Search for the cell housing the specified text and yield its (X, Y) center coordinate. 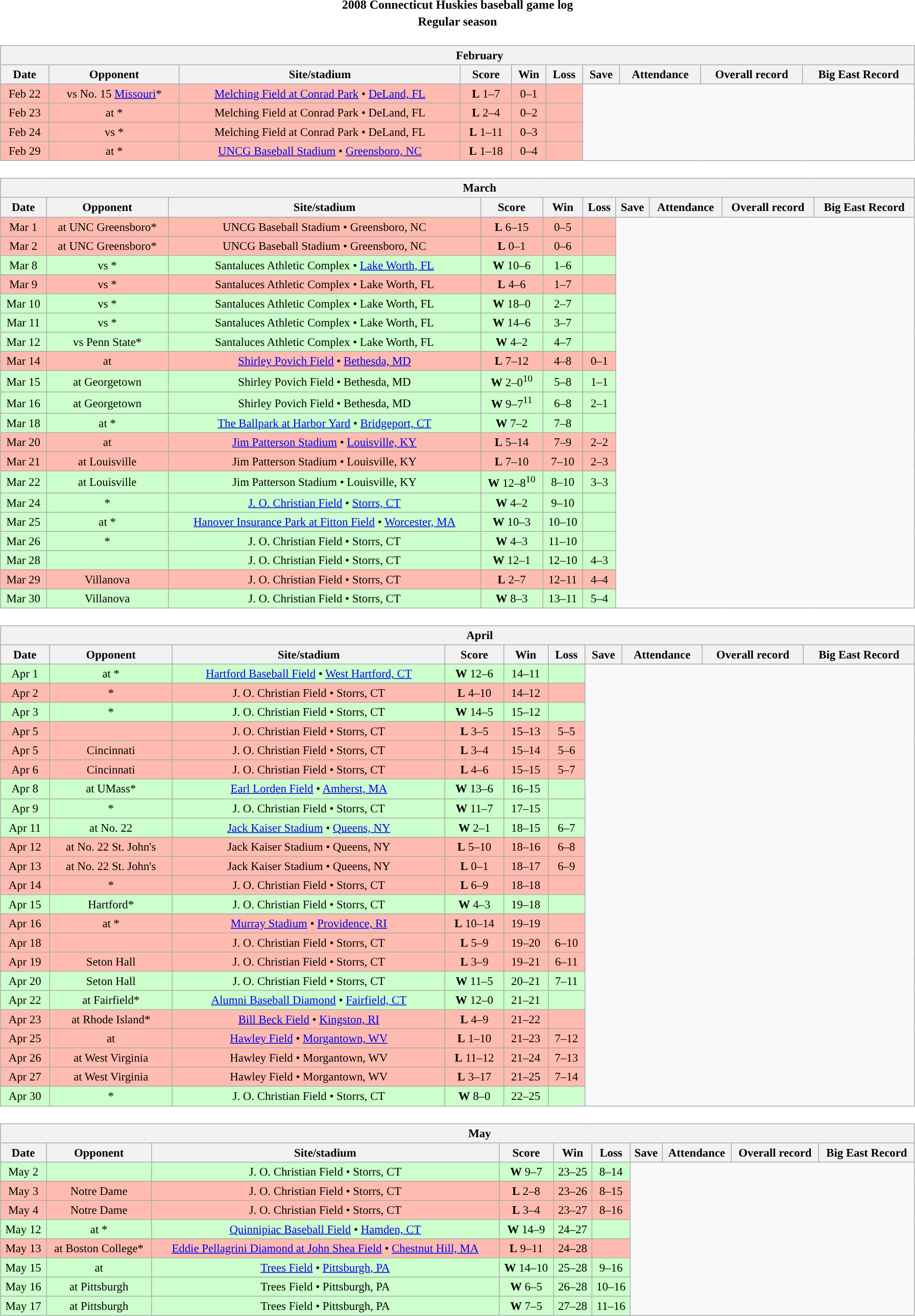
vs No. 15 Missouri* (114, 93)
10–10 (563, 522)
3–7 (563, 322)
15–15 (526, 770)
Apr 23 (25, 1020)
18–15 (526, 828)
L 5–9 (474, 943)
Apr 1 (25, 674)
Murray Stadium • Providence, RI (309, 924)
6–10 (566, 943)
Mar 24 (23, 503)
Apr 26 (25, 1058)
11–10 (563, 541)
at No. 22 (111, 828)
Apr 11 (25, 828)
2–1 (599, 403)
20–21 (526, 981)
Mar 1 (23, 226)
May 17 (23, 1306)
10–16 (611, 1287)
Mar 14 (23, 361)
W 9–711 (512, 403)
L 1–7 (486, 93)
1–7 (563, 284)
21–23 (526, 1039)
L 3–9 (474, 962)
6–7 (566, 828)
W 18–0 (512, 303)
25–28 (573, 1267)
May 4 (23, 1210)
4–3 (599, 560)
W 11–5 (474, 981)
23–26 (573, 1191)
27–28 (573, 1306)
L 1–11 (486, 132)
W 12–0 (474, 1000)
May 15 (23, 1267)
8–15 (611, 1191)
5–6 (566, 750)
W 7–5 (526, 1306)
Apr 19 (25, 962)
Eddie Pellagrini Diamond at John Shea Field • Chestnut Hill, MA (325, 1249)
Apr 27 (25, 1077)
W 12–6 (474, 674)
19–20 (526, 943)
at Fairfield* (111, 1000)
L 5–10 (474, 847)
L 6–9 (474, 885)
5–7 (566, 770)
L 7–10 (512, 462)
May 12 (23, 1229)
L 4–10 (474, 693)
W 2–010 (512, 381)
Mar 2 (23, 246)
2–3 (599, 462)
1–1 (599, 381)
Mar 20 (23, 442)
18–17 (526, 866)
4–8 (563, 361)
13–11 (563, 599)
Feb 24 (25, 132)
19–19 (526, 924)
21–24 (526, 1058)
14–11 (526, 674)
Mar 18 (23, 424)
7–12 (566, 1039)
23–27 (573, 1210)
Mar 29 (23, 579)
18–16 (526, 847)
18–18 (526, 885)
1–6 (563, 265)
April (457, 636)
7–10 (563, 462)
7–11 (566, 981)
May 2 (23, 1171)
W 9–7 (526, 1171)
3–3 (599, 482)
9–16 (611, 1267)
24–28 (573, 1249)
Apr 30 (25, 1096)
8–10 (563, 482)
W 6–5 (526, 1287)
W 8–0 (474, 1096)
24–27 (573, 1229)
8–16 (611, 1210)
May 16 (23, 1287)
Mar 12 (23, 342)
L 6–15 (512, 226)
L 10–14 (474, 924)
Mar 30 (23, 599)
Mar 9 (23, 284)
Mar 21 (23, 462)
26–28 (573, 1287)
0–6 (563, 246)
Hanover Insurance Park at Fitton Field • Worcester, MA (324, 522)
The Ballpark at Harbor Yard • Bridgeport, CT (324, 424)
Feb 22 (25, 93)
Apr 3 (25, 712)
0–2 (529, 113)
Bill Beck Field • Kingston, RI (309, 1020)
Mar 26 (23, 541)
Apr 20 (25, 981)
Mar 25 (23, 522)
Earl Lorden Field • Amherst, MA (309, 789)
L 4–9 (474, 1020)
15–14 (526, 750)
9–10 (563, 503)
5–5 (566, 732)
W 11–7 (474, 808)
Alumni Baseball Diamond • Fairfield, CT (309, 1000)
22–25 (526, 1096)
L 3–5 (474, 732)
Apr 6 (25, 770)
7–14 (566, 1077)
7–13 (566, 1058)
16–15 (526, 789)
6–9 (566, 866)
W 14–10 (526, 1267)
2–7 (563, 303)
W 14–6 (512, 322)
11–16 (611, 1306)
vs Penn State* (107, 342)
Apr 12 (25, 847)
15–12 (526, 712)
12–11 (563, 579)
Apr 2 (25, 693)
at Rhode Island* (111, 1020)
May (457, 1133)
Mar 11 (23, 322)
19–21 (526, 962)
L 1–18 (486, 151)
W 7–2 (512, 424)
14–12 (526, 693)
17–15 (526, 808)
W 10–6 (512, 265)
12–10 (563, 560)
W 13–6 (474, 789)
Feb 23 (25, 113)
W 14–5 (474, 712)
7–9 (563, 442)
March (457, 188)
Mar 16 (23, 403)
L 9–11 (526, 1249)
Apr 13 (25, 866)
Feb 29 (25, 151)
19–18 (526, 904)
Apr 15 (25, 904)
5–8 (563, 381)
W 14–9 (526, 1229)
W 2–1 (474, 828)
L 1–10 (474, 1039)
February (457, 55)
21–25 (526, 1077)
4–7 (563, 342)
Hartford* (111, 904)
Apr 9 (25, 808)
W 10–3 (512, 522)
May 3 (23, 1191)
4–4 (599, 579)
W 12–1 (512, 560)
Mar 22 (23, 482)
Apr 18 (25, 943)
21–22 (526, 1020)
8–14 (611, 1171)
W 12–810 (512, 482)
Mar 8 (23, 265)
5–4 (599, 599)
L 3–17 (474, 1077)
0–5 (563, 226)
Apr 8 (25, 789)
L 11–12 (474, 1058)
Apr 22 (25, 1000)
May 13 (23, 1249)
Mar 28 (23, 560)
L 5–14 (512, 442)
Quinnipiac Baseball Field • Hamden, CT (325, 1229)
Apr 16 (25, 924)
Mar 10 (23, 303)
Apr 14 (25, 885)
Apr 25 (25, 1039)
W 8–3 (512, 599)
23–25 (573, 1171)
0–4 (529, 151)
L 2–7 (512, 579)
15–13 (526, 732)
21–21 (526, 1000)
at UMass* (111, 789)
Mar 15 (23, 381)
L 7–12 (512, 361)
at Boston College* (99, 1249)
L 2–4 (486, 113)
2–2 (599, 442)
7–8 (563, 424)
Hartford Baseball Field • West Hartford, CT (309, 674)
L 2–8 (526, 1191)
0–3 (529, 132)
6–11 (566, 962)
